Capture the cell that displays the provided text and extract its (x, y) central coordinate. 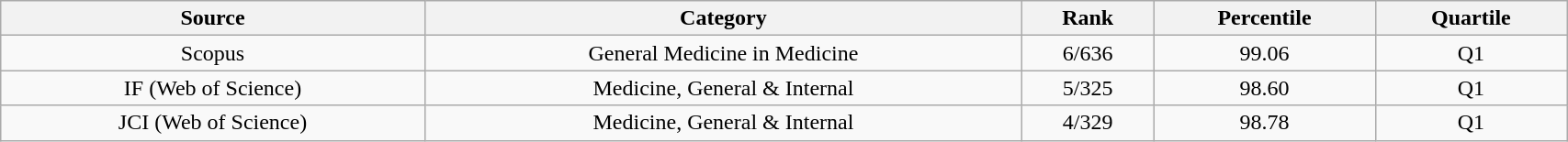
Percentile (1264, 18)
6/636 (1088, 53)
IF (Web of Science) (213, 88)
General Medicine in Medicine (723, 53)
99.06 (1264, 53)
Source (213, 18)
98.60 (1264, 88)
Scopus (213, 53)
Category (723, 18)
5/325 (1088, 88)
Rank (1088, 18)
98.78 (1264, 123)
4/329 (1088, 123)
Quartile (1471, 18)
JCI (Web of Science) (213, 123)
